Return (x, y) of the center of cell containing provided text 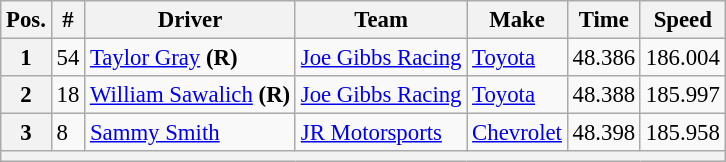
Team (380, 20)
54 (68, 58)
8 (68, 133)
Pos. (26, 20)
# (68, 20)
Driver (190, 20)
48.398 (604, 133)
William Sawalich (R) (190, 95)
Chevrolet (517, 133)
Taylor Gray (R) (190, 58)
186.004 (682, 58)
Time (604, 20)
3 (26, 133)
2 (26, 95)
Make (517, 20)
JR Motorsports (380, 133)
Speed (682, 20)
185.997 (682, 95)
185.958 (682, 133)
48.388 (604, 95)
18 (68, 95)
1 (26, 58)
Sammy Smith (190, 133)
48.386 (604, 58)
